Identify which cell holds the provided text, then report its (x, y) central coordinate. 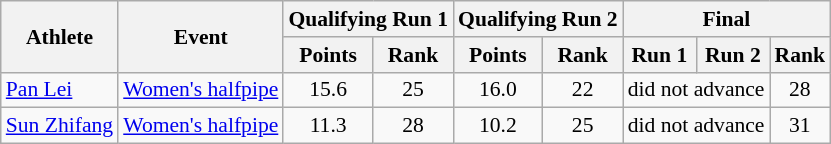
11.3 (328, 126)
31 (800, 126)
Pan Lei (60, 90)
Run 1 (660, 55)
Run 2 (732, 55)
22 (583, 90)
Qualifying Run 2 (538, 19)
Athlete (60, 36)
16.0 (498, 90)
Final (726, 19)
Sun Zhifang (60, 126)
Event (200, 36)
10.2 (498, 126)
Qualifying Run 1 (368, 19)
15.6 (328, 90)
